Extract the [x, y] coordinate from the center of the cell holding the provided text.  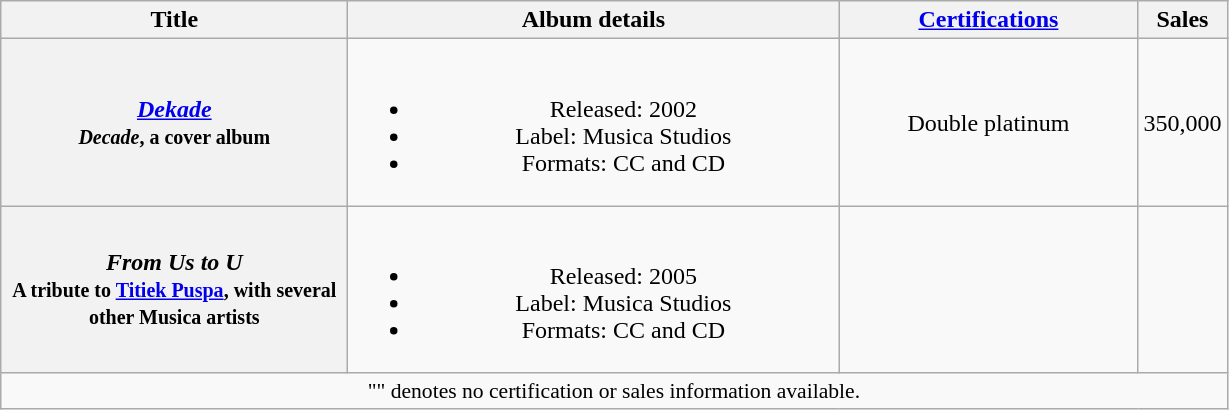
Released: 2002Label: Musica StudiosFormats: CC and CD [594, 122]
Released: 2005Label: Musica StudiosFormats: CC and CD [594, 290]
DekadeDecade, a cover album [174, 122]
Sales [1182, 20]
Album details [594, 20]
"" denotes no certification or sales information available. [614, 391]
Double platinum [988, 122]
Title [174, 20]
350,000 [1182, 122]
Certifications [988, 20]
From Us to UA tribute to Titiek Puspa, with several other Musica artists [174, 290]
